Determine the (x, y) coordinate at the center of the cell enclosing the given text.  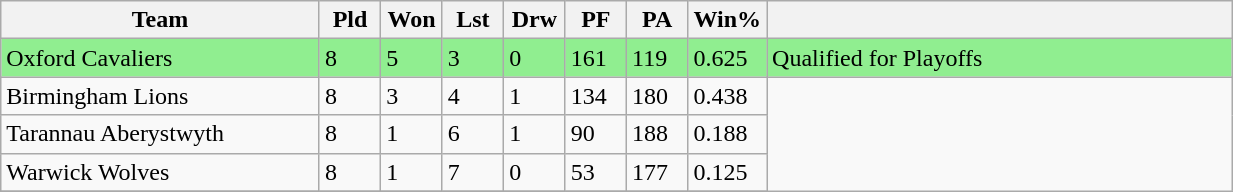
Win% (728, 20)
6 (472, 134)
PF (596, 20)
180 (658, 96)
Qualified for Playoffs (1000, 58)
Drw (534, 20)
188 (658, 134)
Won (412, 20)
0.188 (728, 134)
0.125 (728, 172)
5 (412, 58)
Oxford Cavaliers (160, 58)
Tarannau Aberystwyth (160, 134)
0.625 (728, 58)
Birmingham Lions (160, 96)
Warwick Wolves (160, 172)
7 (472, 172)
Lst (472, 20)
0.438 (728, 96)
Pld (350, 20)
119 (658, 58)
PA (658, 20)
177 (658, 172)
53 (596, 172)
4 (472, 96)
Team (160, 20)
134 (596, 96)
90 (596, 134)
161 (596, 58)
